Capture the cell that displays the provided text and extract its (x, y) central coordinate. 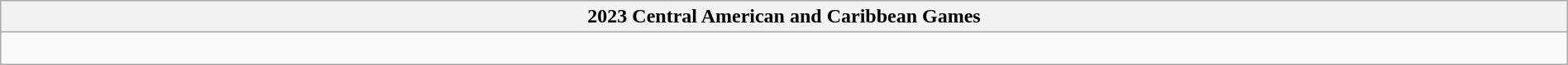
2023 Central American and Caribbean Games (784, 17)
